Find where the given text appears and provide that cell's center as (x, y) coordinate. 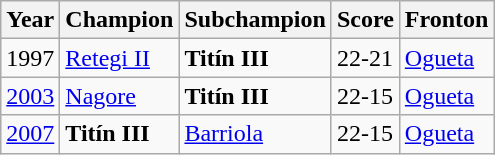
Year (30, 20)
Score (365, 20)
Nagore (120, 96)
Champion (120, 20)
2003 (30, 96)
1997 (30, 58)
Retegi II (120, 58)
22-21 (365, 58)
2007 (30, 134)
Subchampion (255, 20)
Fronton (446, 20)
Barriola (255, 134)
